For the text-containing cell, return its midpoint in [X, Y] coordinate format. 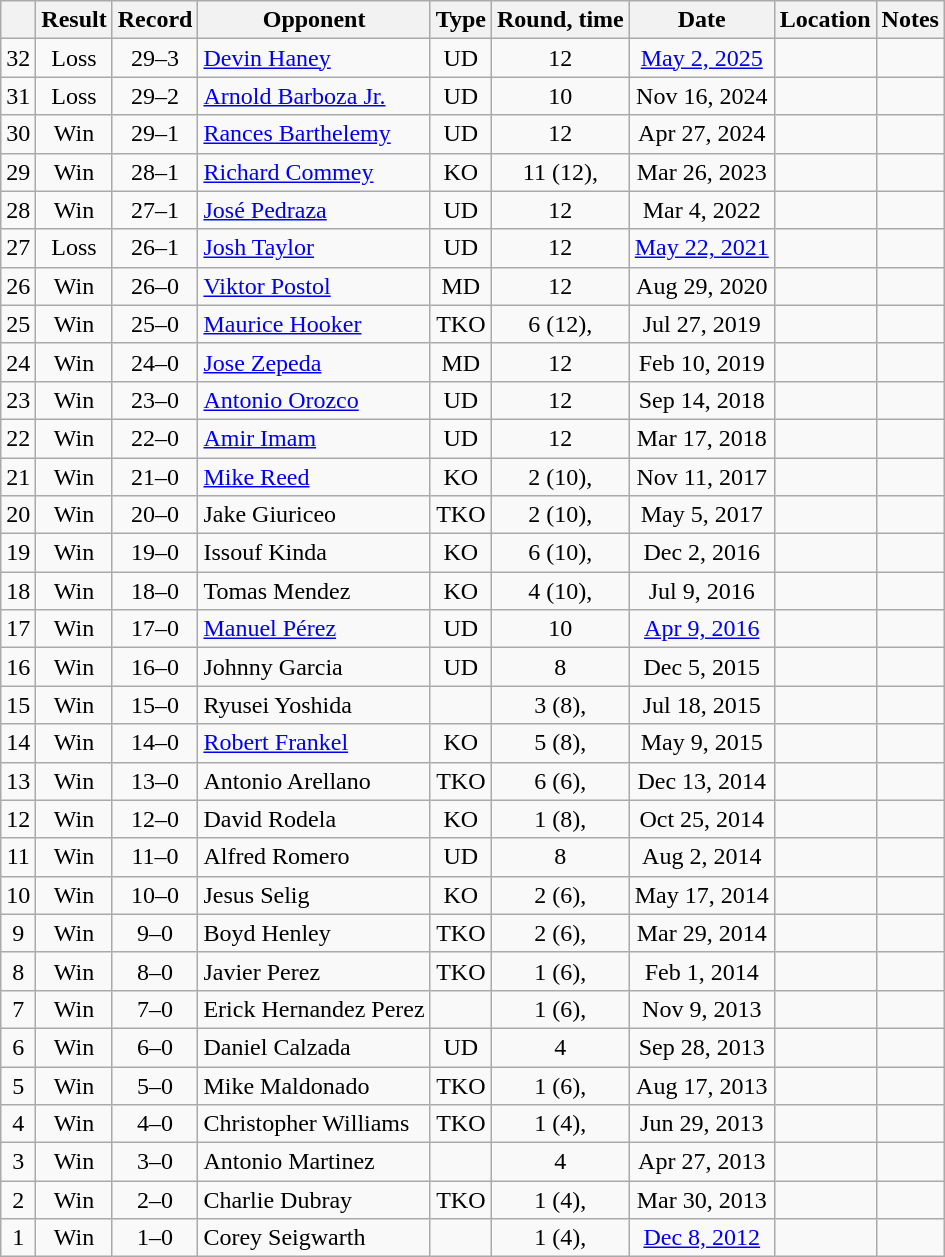
9–0 [155, 933]
Jul 27, 2019 [702, 324]
28–1 [155, 172]
13 [18, 781]
16–0 [155, 667]
1–0 [155, 1238]
Mar 29, 2014 [702, 933]
Location [825, 20]
Jesus Selig [314, 895]
11 (12), [560, 172]
Sep 28, 2013 [702, 1047]
Robert Frankel [314, 743]
Ryusei Yoshida [314, 705]
5 (8), [560, 743]
Corey Seigwarth [314, 1238]
25 [18, 324]
22–0 [155, 438]
29–2 [155, 96]
19–0 [155, 553]
10–0 [155, 895]
24–0 [155, 362]
Aug 29, 2020 [702, 286]
Mar 26, 2023 [702, 172]
12–0 [155, 819]
Maurice Hooker [314, 324]
7–0 [155, 1009]
9 [18, 933]
13–0 [155, 781]
23 [18, 400]
26–0 [155, 286]
Richard Commey [314, 172]
4–0 [155, 1124]
17 [18, 629]
Mar 4, 2022 [702, 210]
6 [18, 1047]
25–0 [155, 324]
Manuel Pérez [314, 629]
11 [18, 857]
Charlie Dubray [314, 1200]
5 [18, 1085]
3 (8), [560, 705]
31 [18, 96]
Apr 27, 2024 [702, 134]
6 (6), [560, 781]
3 [18, 1162]
2 [18, 1200]
14 [18, 743]
29–3 [155, 58]
29–1 [155, 134]
Antonio Orozco [314, 400]
20–0 [155, 515]
14–0 [155, 743]
27 [18, 248]
Mar 30, 2013 [702, 1200]
Dec 2, 2016 [702, 553]
Date [702, 20]
Round, time [560, 20]
26 [18, 286]
Javier Perez [314, 971]
Arnold Barboza Jr. [314, 96]
21 [18, 477]
1 [18, 1238]
23–0 [155, 400]
Antonio Martinez [314, 1162]
David Rodela [314, 819]
May 22, 2021 [702, 248]
Boyd Henley [314, 933]
21–0 [155, 477]
2–0 [155, 1200]
Nov 11, 2017 [702, 477]
Jul 9, 2016 [702, 591]
Issouf Kinda [314, 553]
Devin Haney [314, 58]
Mike Reed [314, 477]
17–0 [155, 629]
Viktor Postol [314, 286]
Erick Hernandez Perez [314, 1009]
Record [155, 20]
24 [18, 362]
11–0 [155, 857]
Dec 8, 2012 [702, 1238]
8–0 [155, 971]
4 (10), [560, 591]
Jose Zepeda [314, 362]
29 [18, 172]
Type [460, 20]
Jul 18, 2015 [702, 705]
Nov 16, 2024 [702, 96]
Dec 5, 2015 [702, 667]
27–1 [155, 210]
Jun 29, 2013 [702, 1124]
Feb 10, 2019 [702, 362]
Aug 2, 2014 [702, 857]
José Pedraza [314, 210]
Daniel Calzada [314, 1047]
Dec 13, 2014 [702, 781]
32 [18, 58]
20 [18, 515]
Apr 9, 2016 [702, 629]
Josh Taylor [314, 248]
6 (12), [560, 324]
16 [18, 667]
18–0 [155, 591]
Sep 14, 2018 [702, 400]
28 [18, 210]
26–1 [155, 248]
7 [18, 1009]
Nov 9, 2013 [702, 1009]
Johnny Garcia [314, 667]
Opponent [314, 20]
Feb 1, 2014 [702, 971]
3–0 [155, 1162]
6–0 [155, 1047]
1 (8), [560, 819]
Jake Giuriceo [314, 515]
6 (10), [560, 553]
Apr 27, 2013 [702, 1162]
Oct 25, 2014 [702, 819]
Mar 17, 2018 [702, 438]
15–0 [155, 705]
May 5, 2017 [702, 515]
Alfred Romero [314, 857]
Antonio Arellano [314, 781]
19 [18, 553]
Result [74, 20]
18 [18, 591]
Mike Maldonado [314, 1085]
May 2, 2025 [702, 58]
Notes [910, 20]
Tomas Mendez [314, 591]
5–0 [155, 1085]
Rances Barthelemy [314, 134]
Aug 17, 2013 [702, 1085]
30 [18, 134]
May 9, 2015 [702, 743]
May 17, 2014 [702, 895]
Amir Imam [314, 438]
Christopher Williams [314, 1124]
15 [18, 705]
22 [18, 438]
